Capture the cell that displays the provided text and extract its (x, y) central coordinate. 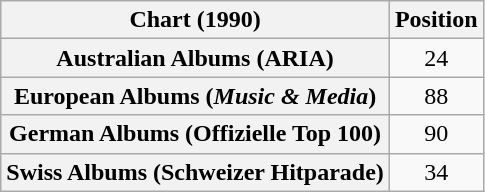
24 (436, 58)
90 (436, 134)
European Albums (Music & Media) (196, 96)
88 (436, 96)
Chart (1990) (196, 20)
Australian Albums (ARIA) (196, 58)
Position (436, 20)
Swiss Albums (Schweizer Hitparade) (196, 172)
German Albums (Offizielle Top 100) (196, 134)
34 (436, 172)
